Provide the [X, Y] coordinate of the cell's center where the given text is located.  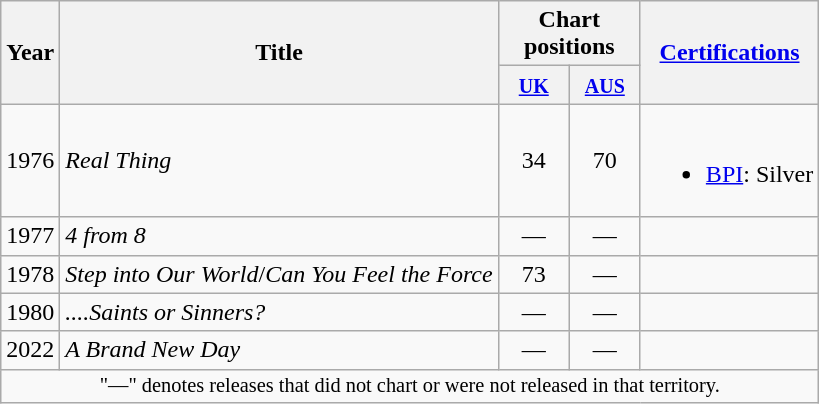
Step into Our World/Can You Feel the Force [279, 274]
BPI: Silver [729, 160]
1980 [30, 312]
1976 [30, 160]
Real Thing [279, 160]
Certifications [729, 52]
70 [604, 160]
Chart positions [569, 34]
4 from 8 [279, 236]
A Brand New Day [279, 350]
AUS [604, 85]
....Saints or Sinners? [279, 312]
UK [534, 85]
1978 [30, 274]
2022 [30, 350]
73 [534, 274]
Year [30, 52]
34 [534, 160]
"—" denotes releases that did not chart or were not released in that territory. [410, 386]
Title [279, 52]
1977 [30, 236]
